Detect which cell encompasses the target text, then output its (X, Y) center coordinate. 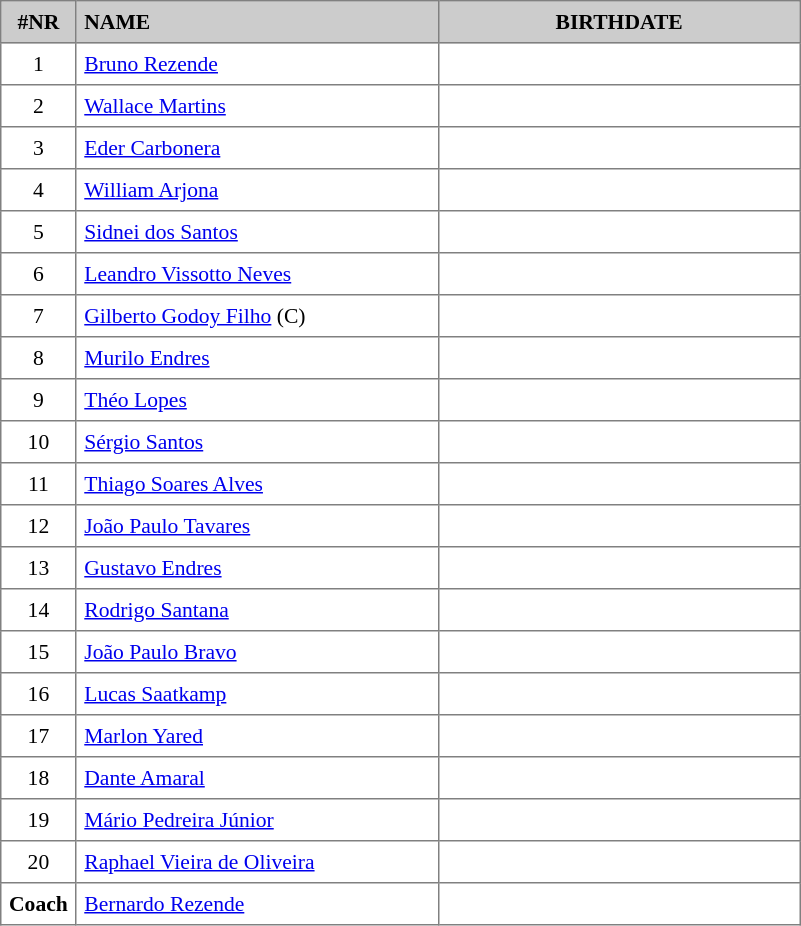
Rodrigo Santana (257, 610)
BIRTHDATE (619, 22)
2 (38, 106)
15 (38, 652)
13 (38, 568)
Thiago Soares Alves (257, 484)
Sidnei dos Santos (257, 232)
Gilberto Godoy Filho (C) (257, 316)
10 (38, 442)
Bernardo Rezende (257, 904)
8 (38, 358)
19 (38, 820)
9 (38, 400)
Mário Pedreira Júnior (257, 820)
14 (38, 610)
João Paulo Tavares (257, 526)
Raphael Vieira de Oliveira (257, 862)
1 (38, 64)
Leandro Vissotto Neves (257, 274)
5 (38, 232)
17 (38, 736)
Sérgio Santos (257, 442)
3 (38, 148)
Murilo Endres (257, 358)
20 (38, 862)
Théo Lopes (257, 400)
João Paulo Bravo (257, 652)
Dante Amaral (257, 778)
6 (38, 274)
Gustavo Endres (257, 568)
4 (38, 190)
Coach (38, 904)
Marlon Yared (257, 736)
William Arjona (257, 190)
Bruno Rezende (257, 64)
7 (38, 316)
18 (38, 778)
#NR (38, 22)
12 (38, 526)
NAME (257, 22)
11 (38, 484)
Wallace Martins (257, 106)
Lucas Saatkamp (257, 694)
Eder Carbonera (257, 148)
16 (38, 694)
